Find where the given text appears and provide that cell's center as (x, y) coordinate. 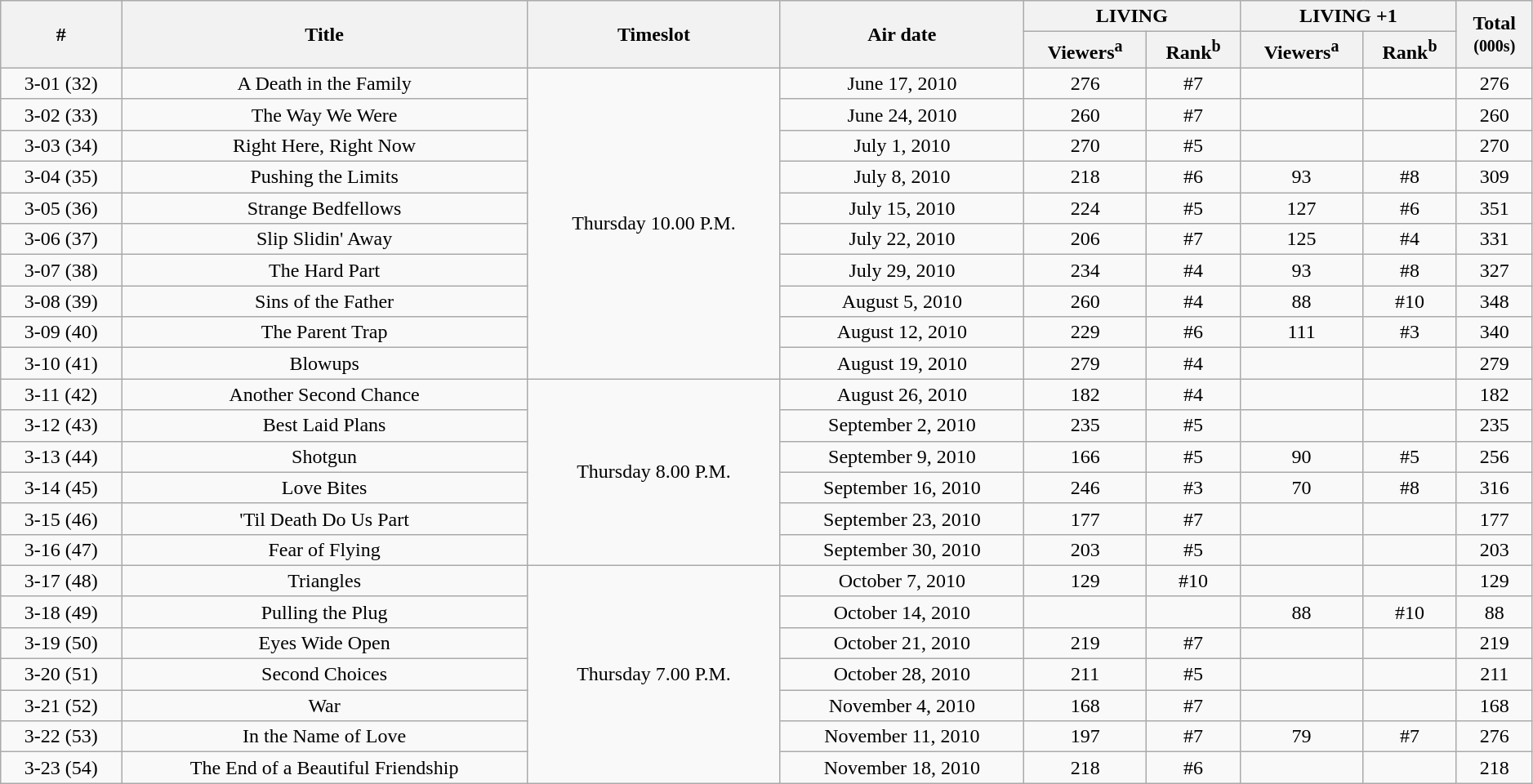
197 (1085, 737)
3-18 (49) (61, 612)
August 19, 2010 (902, 363)
War (325, 706)
331 (1495, 239)
'Til Death Do Us Part (325, 519)
234 (1085, 270)
79 (1301, 737)
3-17 (48) (61, 581)
327 (1495, 270)
3-20 (51) (61, 675)
3-10 (41) (61, 363)
3-01 (32) (61, 83)
August 26, 2010 (902, 394)
3-06 (37) (61, 239)
September 16, 2010 (902, 488)
The End of a Beautiful Friendship (325, 768)
# (61, 34)
Blowups (325, 363)
348 (1495, 301)
3-15 (46) (61, 519)
September 9, 2010 (902, 457)
June 24, 2010 (902, 114)
Air date (902, 34)
A Death in the Family (325, 83)
In the Name of Love (325, 737)
September 2, 2010 (902, 425)
Pushing the Limits (325, 177)
3-07 (38) (61, 270)
August 12, 2010 (902, 332)
October 21, 2010 (902, 643)
111 (1301, 332)
LIVING (1132, 16)
Sins of the Father (325, 301)
3-12 (43) (61, 425)
Thursday 8.00 P.M. (654, 472)
July 1, 2010 (902, 145)
Second Choices (325, 675)
November 18, 2010 (902, 768)
3-05 (36) (61, 208)
Fear of Flying (325, 550)
July 15, 2010 (902, 208)
Another Second Chance (325, 394)
July 22, 2010 (902, 239)
July 8, 2010 (902, 177)
July 29, 2010 (902, 270)
3-22 (53) (61, 737)
3-03 (34) (61, 145)
The Hard Part (325, 270)
September 23, 2010 (902, 519)
October 14, 2010 (902, 612)
3-23 (54) (61, 768)
November 11, 2010 (902, 737)
309 (1495, 177)
125 (1301, 239)
3-11 (42) (61, 394)
224 (1085, 208)
Strange Bedfellows (325, 208)
Title (325, 34)
LIVING +1 (1348, 16)
Shotgun (325, 457)
3-09 (40) (61, 332)
Timeslot (654, 34)
October 28, 2010 (902, 675)
3-14 (45) (61, 488)
Best Laid Plans (325, 425)
127 (1301, 208)
The Parent Trap (325, 332)
Thursday 10.00 P.M. (654, 224)
October 7, 2010 (902, 581)
3-02 (33) (61, 114)
351 (1495, 208)
340 (1495, 332)
Eyes Wide Open (325, 643)
June 17, 2010 (902, 83)
Total(000s) (1495, 34)
316 (1495, 488)
November 4, 2010 (902, 706)
August 5, 2010 (902, 301)
September 30, 2010 (902, 550)
229 (1085, 332)
90 (1301, 457)
Pulling the Plug (325, 612)
Slip Slidin' Away (325, 239)
70 (1301, 488)
206 (1085, 239)
3-08 (39) (61, 301)
256 (1495, 457)
3-04 (35) (61, 177)
Love Bites (325, 488)
246 (1085, 488)
The Way We Were (325, 114)
3-21 (52) (61, 706)
Thursday 7.00 P.M. (654, 674)
166 (1085, 457)
Triangles (325, 581)
3-16 (47) (61, 550)
3-19 (50) (61, 643)
3-13 (44) (61, 457)
Right Here, Right Now (325, 145)
